Pinpoint the cell where the given text exists, returning its (X, Y) midpoint coordinate. 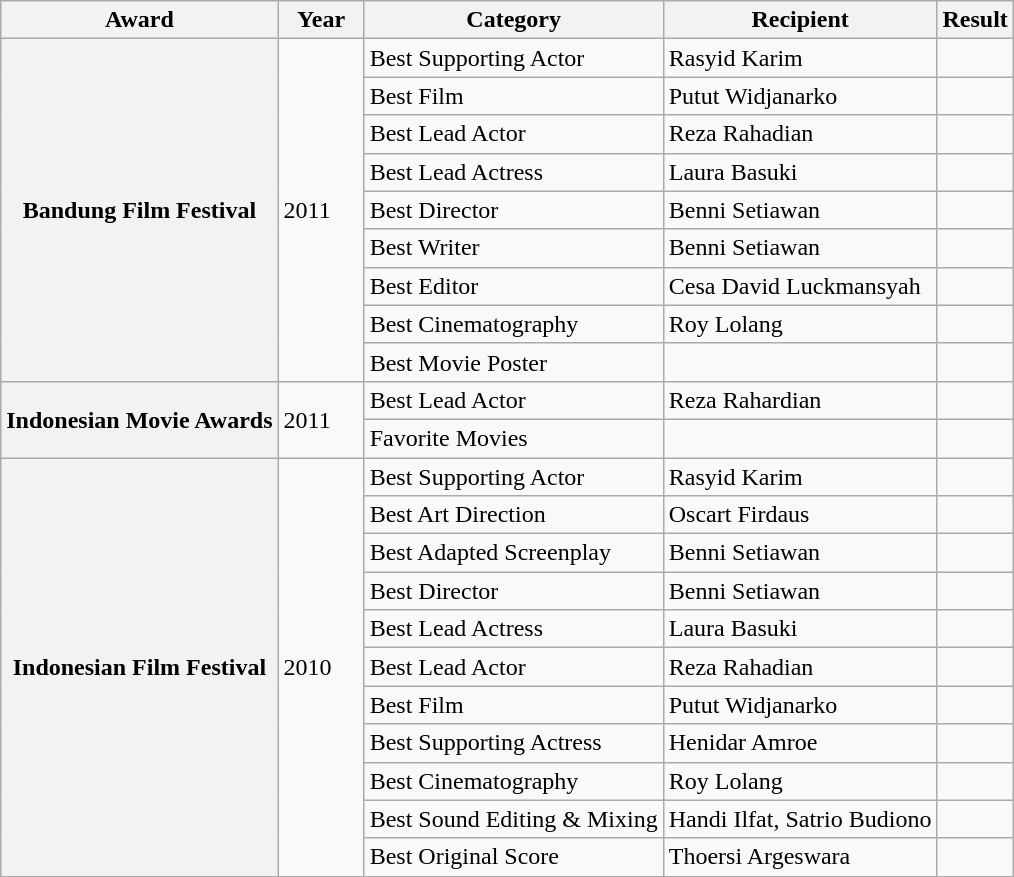
Henidar Amroe (800, 743)
Oscart Firdaus (800, 515)
Indonesian Movie Awards (140, 419)
Handi Ilfat, Satrio Budiono (800, 819)
Cesa David Luckmansyah (800, 286)
Reza Rahardian (800, 400)
Category (514, 20)
Thoersi Argeswara (800, 857)
Indonesian Film Festival (140, 668)
2010 (321, 668)
Best Adapted Screenplay (514, 553)
Best Art Direction (514, 515)
Best Sound Editing & Mixing (514, 819)
Best Original Score (514, 857)
Best Writer (514, 248)
Best Editor (514, 286)
Favorite Movies (514, 438)
Bandung Film Festival (140, 210)
Year (321, 20)
Award (140, 20)
Result (975, 20)
Best Supporting Actress (514, 743)
Best Movie Poster (514, 362)
Recipient (800, 20)
